Capture the cell that displays the provided text and extract its [x, y] central coordinate. 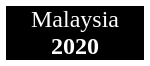
Malaysia 2020 [75, 33]
